Output the (X, Y) coordinate of the center of the cell containing the given text.  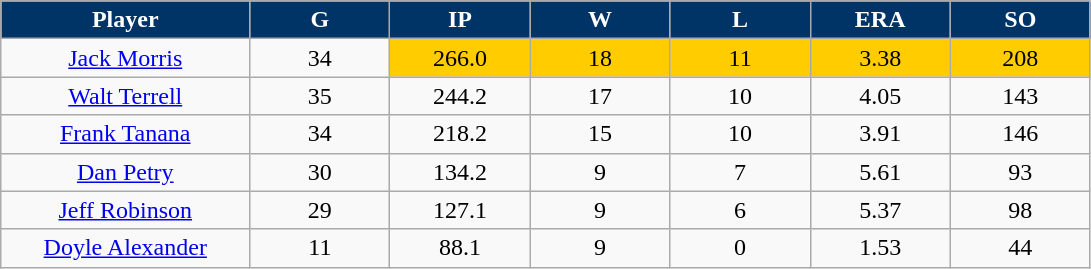
5.61 (880, 172)
3.91 (880, 134)
218.2 (460, 134)
Doyle Alexander (126, 248)
Walt Terrell (126, 96)
5.37 (880, 210)
30 (320, 172)
93 (1020, 172)
208 (1020, 58)
G (320, 20)
Player (126, 20)
3.38 (880, 58)
88.1 (460, 248)
Dan Petry (126, 172)
127.1 (460, 210)
IP (460, 20)
266.0 (460, 58)
44 (1020, 248)
134.2 (460, 172)
35 (320, 96)
ERA (880, 20)
15 (600, 134)
143 (1020, 96)
W (600, 20)
4.05 (880, 96)
18 (600, 58)
0 (740, 248)
Frank Tanana (126, 134)
Jeff Robinson (126, 210)
98 (1020, 210)
Jack Morris (126, 58)
244.2 (460, 96)
1.53 (880, 248)
SO (1020, 20)
29 (320, 210)
L (740, 20)
146 (1020, 134)
17 (600, 96)
6 (740, 210)
7 (740, 172)
